Scan for the cell matching the given text and deliver its (X, Y) coordinate at center. 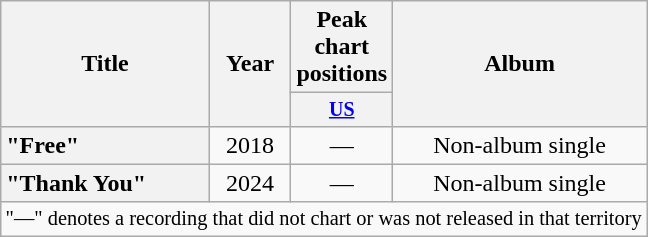
Peak chart positions (342, 47)
2018 (250, 145)
"Thank You" (105, 183)
"Free" (105, 145)
Year (250, 64)
2024 (250, 183)
US (342, 110)
Album (520, 64)
Title (105, 64)
"—" denotes a recording that did not chart or was not released in that territory (324, 219)
